Search for the cell housing the specified text and yield its (X, Y) center coordinate. 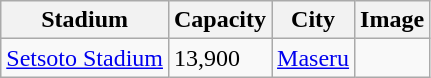
13,900 (220, 58)
Stadium (85, 20)
Capacity (220, 20)
Image (392, 20)
Maseru (314, 58)
City (314, 20)
Setsoto Stadium (85, 58)
